Identify which cell holds the provided text, then report its (X, Y) central coordinate. 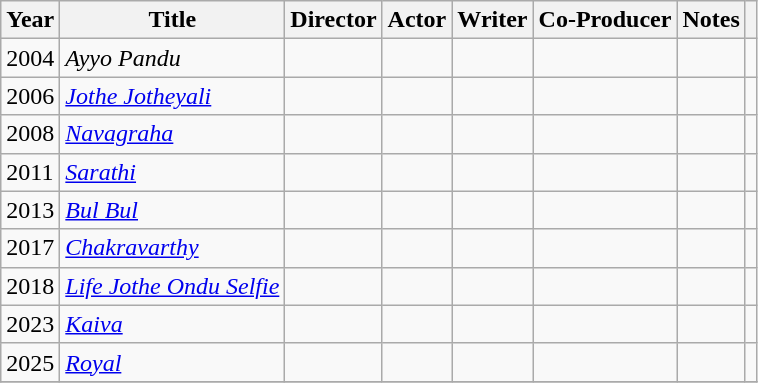
2017 (30, 248)
Sarathi (172, 172)
2023 (30, 324)
Director (334, 20)
Bul Bul (172, 210)
2013 (30, 210)
Writer (492, 20)
2018 (30, 286)
2004 (30, 58)
2025 (30, 362)
2011 (30, 172)
Notes (711, 20)
2006 (30, 96)
Jothe Jotheyali (172, 96)
Ayyo Pandu (172, 58)
Royal (172, 362)
Kaiva (172, 324)
Actor (417, 20)
Chakravarthy (172, 248)
Co-Producer (605, 20)
Navagraha (172, 134)
Title (172, 20)
Year (30, 20)
2008 (30, 134)
Life Jothe Ondu Selfie (172, 286)
